Provide the [X, Y] coordinate of the cell's center where the given text is located.  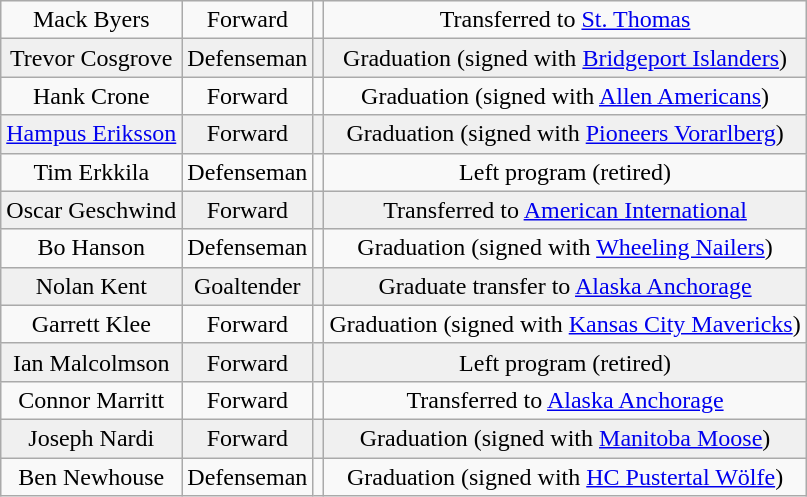
Graduation (signed with Allen Americans) [565, 96]
Mack Byers [92, 20]
Transferred to St. Thomas [565, 20]
Joseph Nardi [92, 438]
Graduation (signed with Bridgeport Islanders) [565, 58]
Graduate transfer to Alaska Anchorage [565, 286]
Nolan Kent [92, 286]
Graduation (signed with Wheeling Nailers) [565, 248]
Goaltender [248, 286]
Hampus Eriksson [92, 134]
Graduation (signed with Manitoba Moose) [565, 438]
Graduation (signed with HC Pustertal Wölfe) [565, 477]
Oscar Geschwind [92, 210]
Bo Hanson [92, 248]
Ben Newhouse [92, 477]
Graduation (signed with Pioneers Vorarlberg) [565, 134]
Trevor Cosgrove [92, 58]
Garrett Klee [92, 324]
Transferred to American International [565, 210]
Connor Marritt [92, 400]
Ian Malcolmson [92, 362]
Tim Erkkila [92, 172]
Hank Crone [92, 96]
Graduation (signed with Kansas City Mavericks) [565, 324]
Transferred to Alaska Anchorage [565, 400]
